Scan for the cell matching the given text and deliver its (X, Y) coordinate at center. 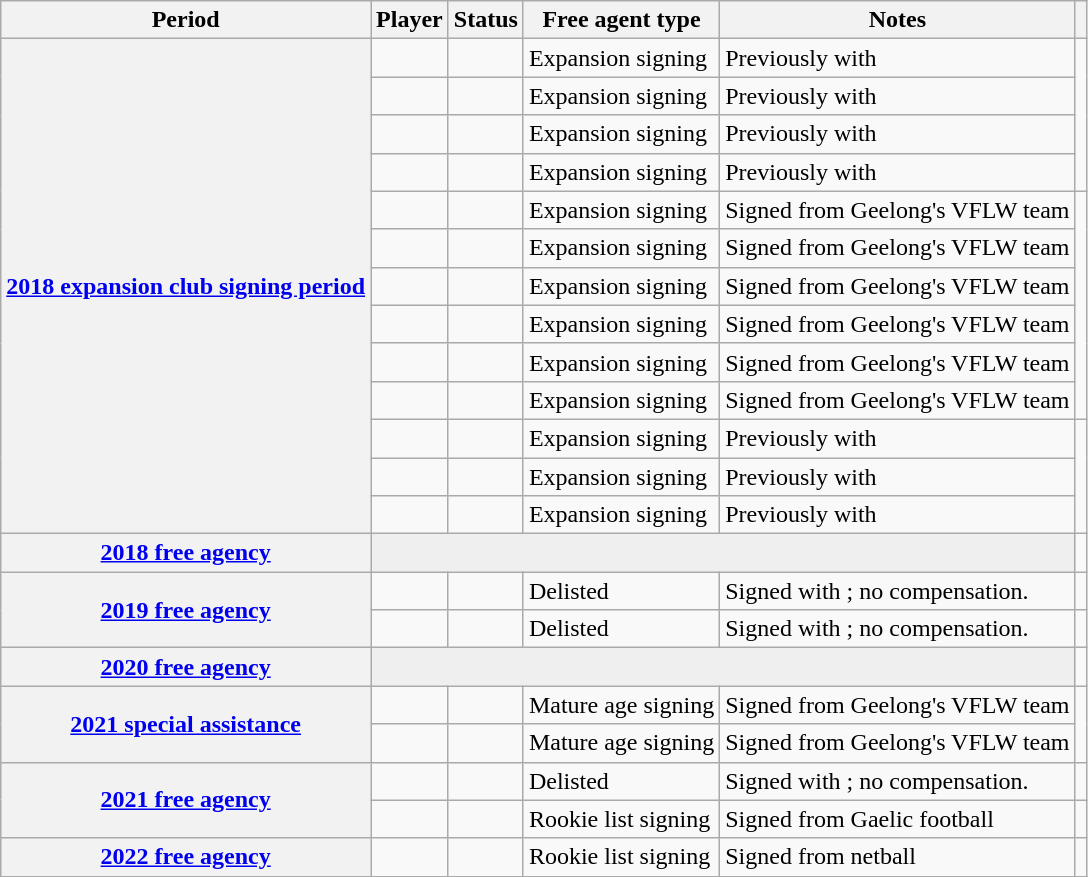
2021 special assistance (186, 724)
Period (186, 20)
2021 free agency (186, 800)
2018 expansion club signing period (186, 286)
2020 free agency (186, 667)
Player (410, 20)
2022 free agency (186, 857)
Notes (898, 20)
Free agent type (621, 20)
Status (486, 20)
2018 free agency (186, 553)
Signed from Gaelic football (898, 819)
2019 free agency (186, 610)
Signed from netball (898, 857)
